Identify which cell holds the provided text, then report its [X, Y] central coordinate. 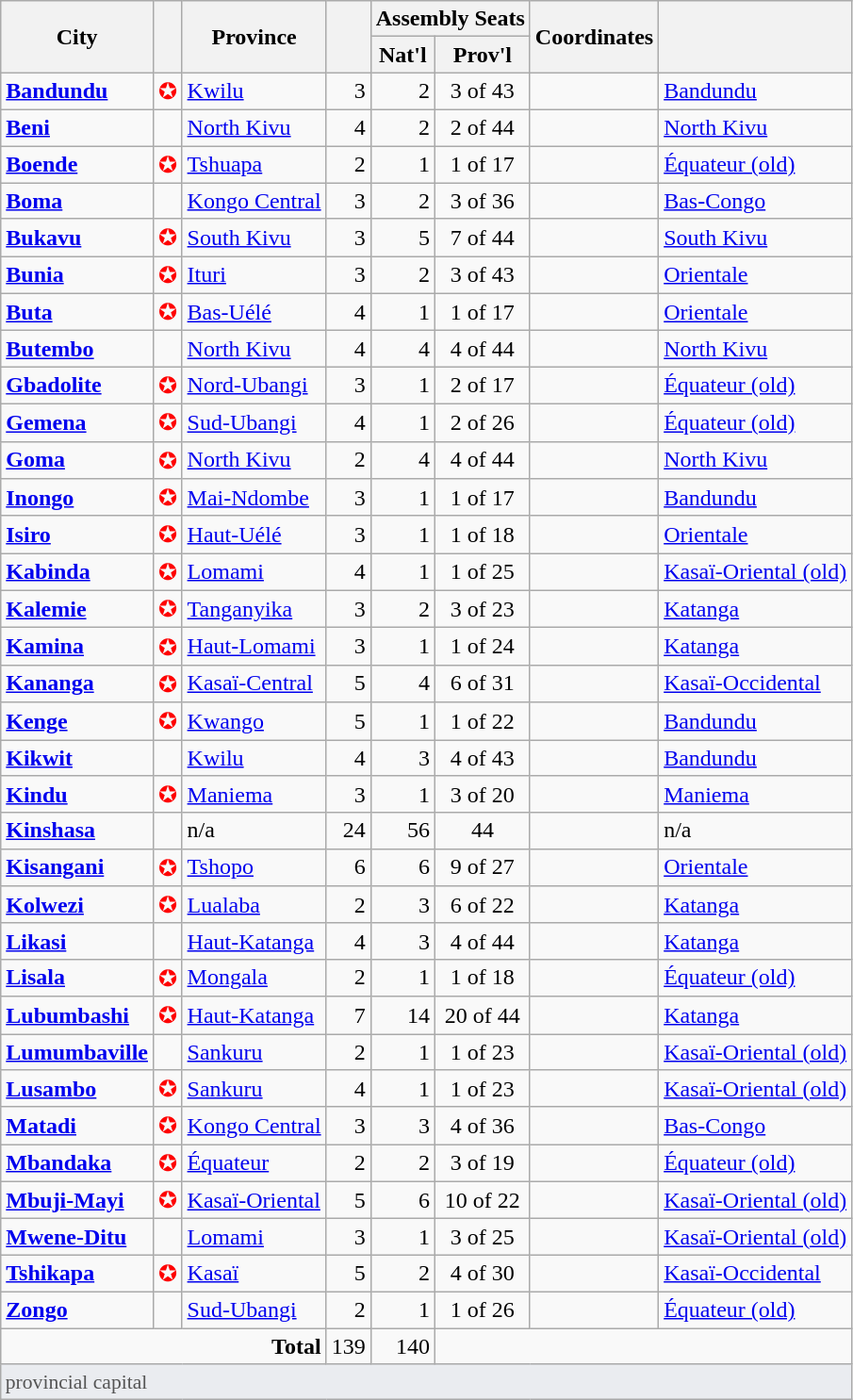
Bukavu [77, 238]
Lusambo [77, 1089]
Kabinda [77, 572]
Butembo [77, 349]
Prov'l [483, 55]
Haut-Uélé [254, 535]
Bas-Uélé [254, 312]
1 of 22 [483, 721]
Haut-Lomami [254, 647]
7 of 44 [483, 238]
4 of 36 [483, 1126]
Ituri [254, 275]
Lumumbaville [77, 1051]
Kasaï-Central [254, 684]
Total [164, 1345]
56 [402, 831]
3 of 20 [483, 795]
Goma [77, 460]
Inongo [77, 498]
Kwango [254, 721]
Tshuapa [254, 164]
Zongo [77, 1309]
Équateur [254, 1163]
Mongala [254, 978]
140 [402, 1345]
Kasaï-Oriental [254, 1200]
3 of 19 [483, 1163]
Kisangani [77, 867]
2 of 26 [483, 422]
Kenge [77, 721]
City [77, 37]
2 of 44 [483, 127]
3 of 23 [483, 609]
Kananga [77, 684]
10 of 22 [483, 1200]
1 of 25 [483, 572]
7 [349, 1015]
Mbuji-Mayi [77, 1200]
9 of 27 [483, 867]
Mbandaka [77, 1163]
3 of 36 [483, 201]
Likasi [77, 941]
4 of 30 [483, 1274]
4 of 43 [483, 757]
Matadi [77, 1126]
Kalemie [77, 609]
provincial capital [426, 1382]
20 of 44 [483, 1015]
Isiro [77, 535]
Kindu [77, 795]
Tshopo [254, 867]
Kolwezi [77, 905]
139 [349, 1345]
Kikwit [77, 757]
Beni [77, 127]
Lubumbashi [77, 1015]
3 of 25 [483, 1237]
Nat'l [402, 55]
44 [483, 831]
1 of 24 [483, 647]
Kinshasa [77, 831]
Gemena [77, 422]
6 of 31 [483, 684]
Bunia [77, 275]
Province [254, 37]
Lisala [77, 978]
Kasaï [254, 1274]
Boma [77, 201]
Lualaba [254, 905]
Assembly Seats [451, 19]
Kamina [77, 647]
Tanganyika [254, 609]
Boende [77, 164]
14 [402, 1015]
Mwene-Ditu [77, 1237]
Mai-Ndombe [254, 498]
Tshikapa [77, 1274]
24 [349, 831]
Buta [77, 312]
Gbadolite [77, 386]
Coordinates [594, 37]
2 of 17 [483, 386]
1 of 26 [483, 1309]
Nord-Ubangi [254, 386]
6 of 22 [483, 905]
